From the cell containing the given text, extract its center point as (X, Y) coordinate. 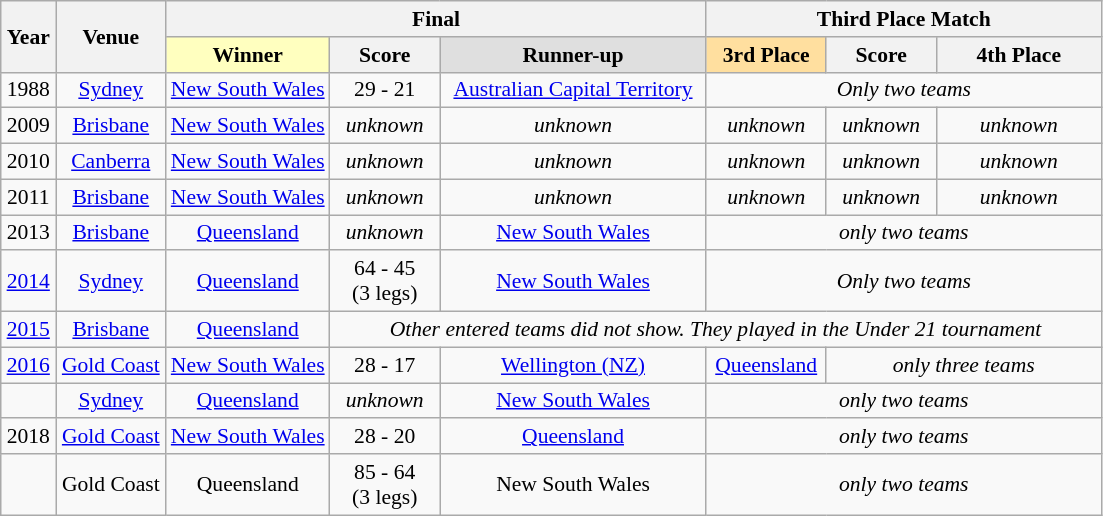
Australian Capital Territory (574, 90)
Canberra (111, 162)
Third Place Match (904, 19)
Other entered teams did not show. They played in the Under 21 tournament (716, 330)
28 - 17 (385, 365)
2009 (28, 126)
Venue (111, 36)
2014 (28, 282)
2013 (28, 233)
2011 (28, 197)
28 - 20 (385, 437)
64 - 45 (3 legs) (385, 282)
2018 (28, 437)
Winner (248, 55)
Wellington (NZ) (574, 365)
Year (28, 36)
2010 (28, 162)
29 - 21 (385, 90)
2016 (28, 365)
85 - 64(3 legs) (385, 484)
2015 (28, 330)
4th Place (1018, 55)
Runner-up (574, 55)
3rd Place (766, 55)
only three teams (964, 365)
1988 (28, 90)
Final (436, 19)
